Scan for the cell matching the given text and deliver its (X, Y) coordinate at center. 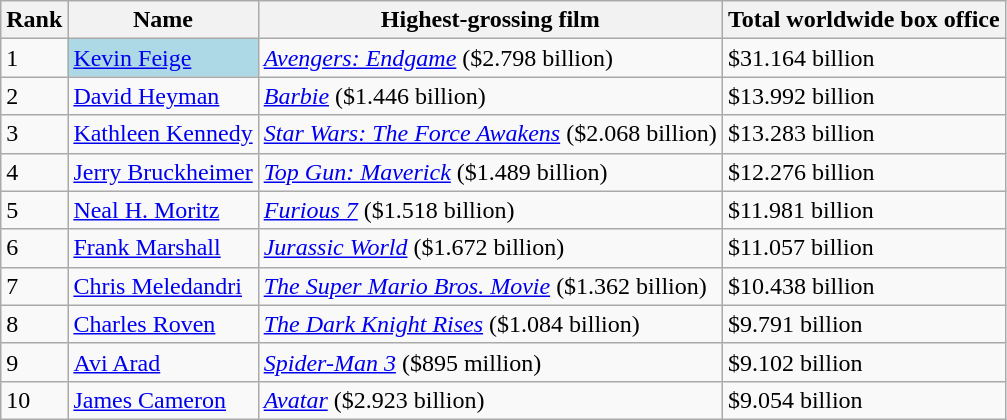
Charles Roven (163, 324)
$13.992 billion (864, 96)
4 (34, 172)
Highest-grossing film (490, 20)
Neal H. Moritz (163, 210)
$9.054 billion (864, 400)
Avengers: Endgame ($2.798 billion) (490, 58)
James Cameron (163, 400)
2 (34, 96)
$9.102 billion (864, 362)
8 (34, 324)
1 (34, 58)
10 (34, 400)
Kathleen Kennedy (163, 134)
$11.057 billion (864, 248)
Top Gun: Maverick ($1.489 billion) (490, 172)
6 (34, 248)
Jurassic World ($1.672 billion) (490, 248)
Total worldwide box office (864, 20)
Avatar ($2.923 billion) (490, 400)
5 (34, 210)
Chris Meledandri (163, 286)
$31.164 billion (864, 58)
9 (34, 362)
Name (163, 20)
David Heyman (163, 96)
Kevin Feige (163, 58)
7 (34, 286)
$9.791 billion (864, 324)
$10.438 billion (864, 286)
Furious 7 ($1.518 billion) (490, 210)
Rank (34, 20)
$12.276 billion (864, 172)
Barbie ($1.446 billion) (490, 96)
3 (34, 134)
Spider-Man 3 ($895 million) (490, 362)
The Super Mario Bros. Movie ($1.362 billion) (490, 286)
Star Wars: The Force Awakens ($2.068 billion) (490, 134)
Jerry Bruckheimer (163, 172)
The Dark Knight Rises ($1.084 billion) (490, 324)
$13.283 billion (864, 134)
Frank Marshall (163, 248)
Avi Arad (163, 362)
$11.981 billion (864, 210)
